Determine the (X, Y) coordinate at the center of the cell enclosing the given text.  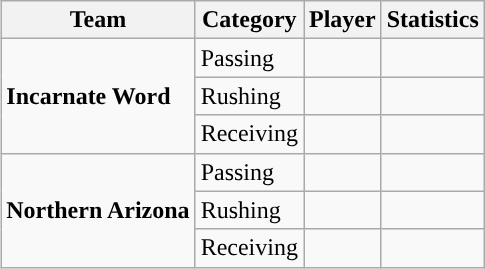
Team (98, 20)
Incarnate Word (98, 96)
Category (249, 20)
Player (343, 20)
Northern Arizona (98, 210)
Statistics (432, 20)
